Locate the cell with the specified text and output its (X, Y) center coordinate. 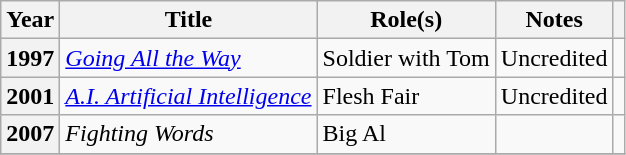
Going All the Way (188, 58)
Big Al (406, 134)
Soldier with Tom (406, 58)
Year (30, 20)
2007 (30, 134)
Fighting Words (188, 134)
Notes (554, 20)
1997 (30, 58)
A.I. Artificial Intelligence (188, 96)
2001 (30, 96)
Role(s) (406, 20)
Title (188, 20)
Flesh Fair (406, 96)
